Extract the [X, Y] coordinate from the center of the cell holding the provided text.  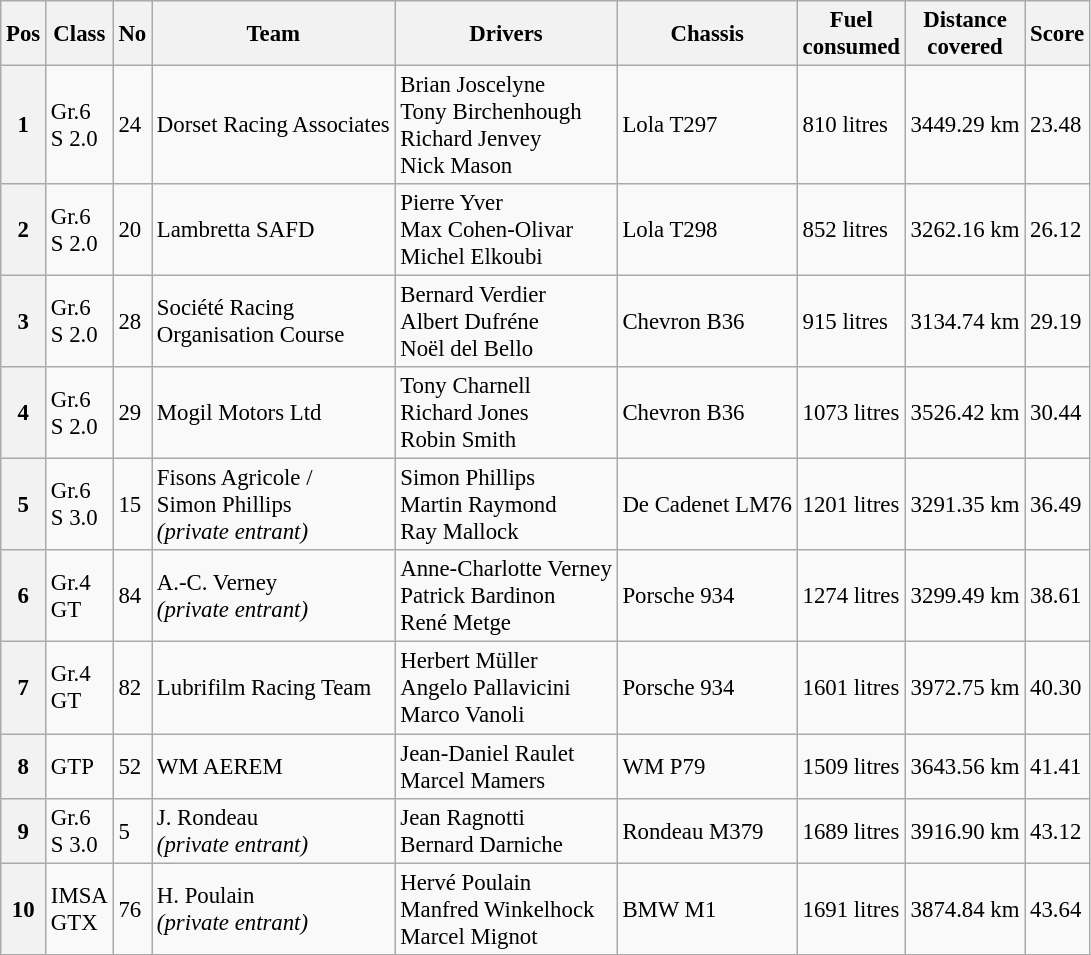
82 [132, 688]
Simon Phillips Martin Raymond Ray Mallock [506, 505]
1 [24, 126]
3643.56 km [964, 766]
3916.90 km [964, 830]
3134.74 km [964, 322]
20 [132, 230]
1073 litres [851, 413]
30.44 [1058, 413]
Lambretta SAFD [274, 230]
Team [274, 34]
8 [24, 766]
Lubrifilm Racing Team [274, 688]
H. Poulain(private entrant) [274, 909]
26.12 [1058, 230]
Hervé Poulain Manfred Winkelhock Marcel Mignot [506, 909]
3449.29 km [964, 126]
Dorset Racing Associates [274, 126]
Brian Joscelyne Tony Birchenhough Richard Jenvey Nick Mason [506, 126]
15 [132, 505]
3972.75 km [964, 688]
Drivers [506, 34]
4 [24, 413]
3874.84 km [964, 909]
A.-C. Verney (private entrant) [274, 596]
28 [132, 322]
7 [24, 688]
84 [132, 596]
3526.42 km [964, 413]
52 [132, 766]
38.61 [1058, 596]
2 [24, 230]
Herbert Müller Angelo Pallavicini Marco Vanoli [506, 688]
43.12 [1058, 830]
GTP [80, 766]
29.19 [1058, 322]
3262.16 km [964, 230]
3 [24, 322]
No [132, 34]
Société RacingOrganisation Course [274, 322]
WM P79 [707, 766]
10 [24, 909]
1509 litres [851, 766]
29 [132, 413]
Jean-Daniel Raulet Marcel Mamers [506, 766]
Distancecovered [964, 34]
36.49 [1058, 505]
WM AEREM [274, 766]
1601 litres [851, 688]
76 [132, 909]
6 [24, 596]
IMSAGTX [80, 909]
9 [24, 830]
1689 litres [851, 830]
Fisons Agricole / Simon Phillips(private entrant) [274, 505]
Mogil Motors Ltd [274, 413]
Pierre Yver Max Cohen-Olivar Michel Elkoubi [506, 230]
24 [132, 126]
Chassis [707, 34]
1691 litres [851, 909]
Class [80, 34]
Jean Ragnotti Bernard Darniche [506, 830]
43.64 [1058, 909]
40.30 [1058, 688]
De Cadenet LM76 [707, 505]
Pos [24, 34]
Lola T297 [707, 126]
Score [1058, 34]
BMW M1 [707, 909]
1201 litres [851, 505]
852 litres [851, 230]
Tony Charnell Richard Jones Robin Smith [506, 413]
Rondeau M379 [707, 830]
3299.49 km [964, 596]
Bernard Verdier Albert Dufréne Noël del Bello [506, 322]
41.41 [1058, 766]
1274 litres [851, 596]
J. Rondeau(private entrant) [274, 830]
810 litres [851, 126]
Lola T298 [707, 230]
915 litres [851, 322]
Anne-Charlotte Verney Patrick Bardinon René Metge [506, 596]
3291.35 km [964, 505]
23.48 [1058, 126]
Fuelconsumed [851, 34]
